Pinpoint the cell where the given text exists, returning its [X, Y] midpoint coordinate. 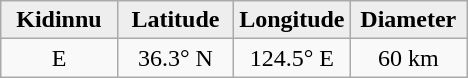
Latitude [175, 20]
36.3° N [175, 58]
60 km [408, 58]
Diameter [408, 20]
E [59, 58]
Longitude [292, 20]
Kidinnu [59, 20]
124.5° E [292, 58]
